Extract the [x, y] coordinate from the center of the cell holding the provided text.  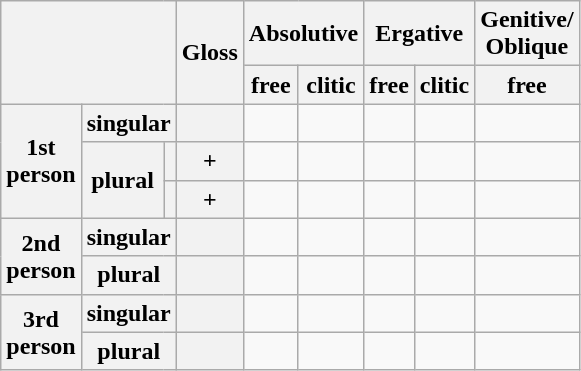
Genitive/Oblique [527, 34]
Ergative [420, 34]
3rdperson [41, 332]
2ndperson [41, 256]
1stperson [41, 161]
Gloss [210, 52]
Absolutive [303, 34]
